Search for the cell housing the specified text and yield its [X, Y] center coordinate. 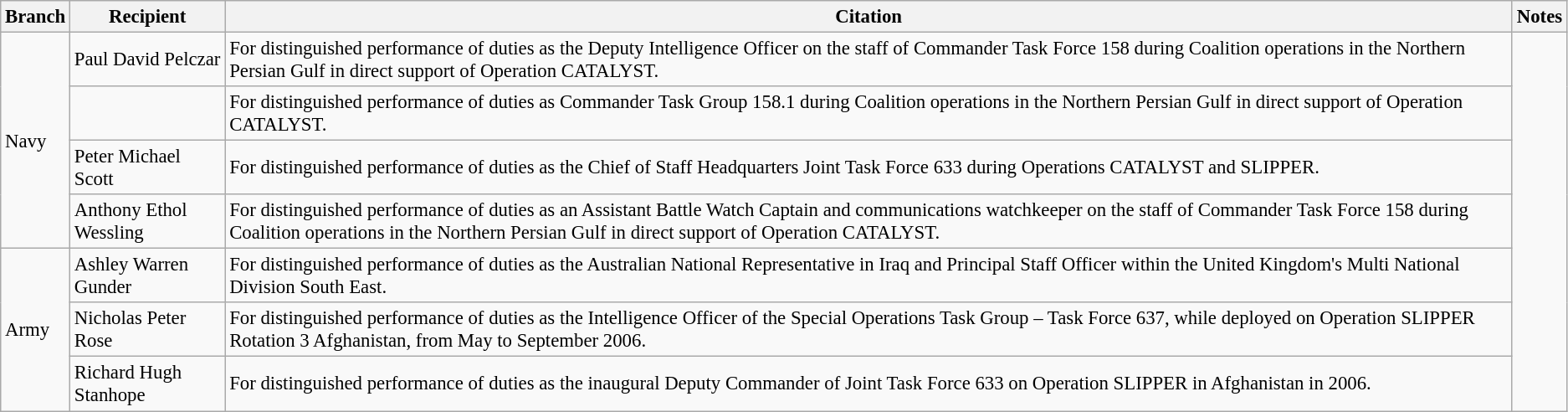
Anthony Ethol Wessling [147, 221]
Peter Michael Scott [147, 167]
Richard Hugh Stanhope [147, 384]
For distinguished performance of duties as the Chief of Staff Headquarters Joint Task Force 633 during Operations CATALYST and SLIPPER. [869, 167]
Notes [1540, 17]
Nicholas Peter Rose [147, 330]
Branch [35, 17]
Army [35, 330]
For distinguished performance of duties as the inaugural Deputy Commander of Joint Task Force 633 on Operation SLIPPER in Afghanistan in 2006. [869, 384]
Paul David Pelczar [147, 60]
Recipient [147, 17]
Navy [35, 141]
Citation [869, 17]
Ashley Warren Gunder [147, 276]
